Locate the cell with the specified text and output its (x, y) center coordinate. 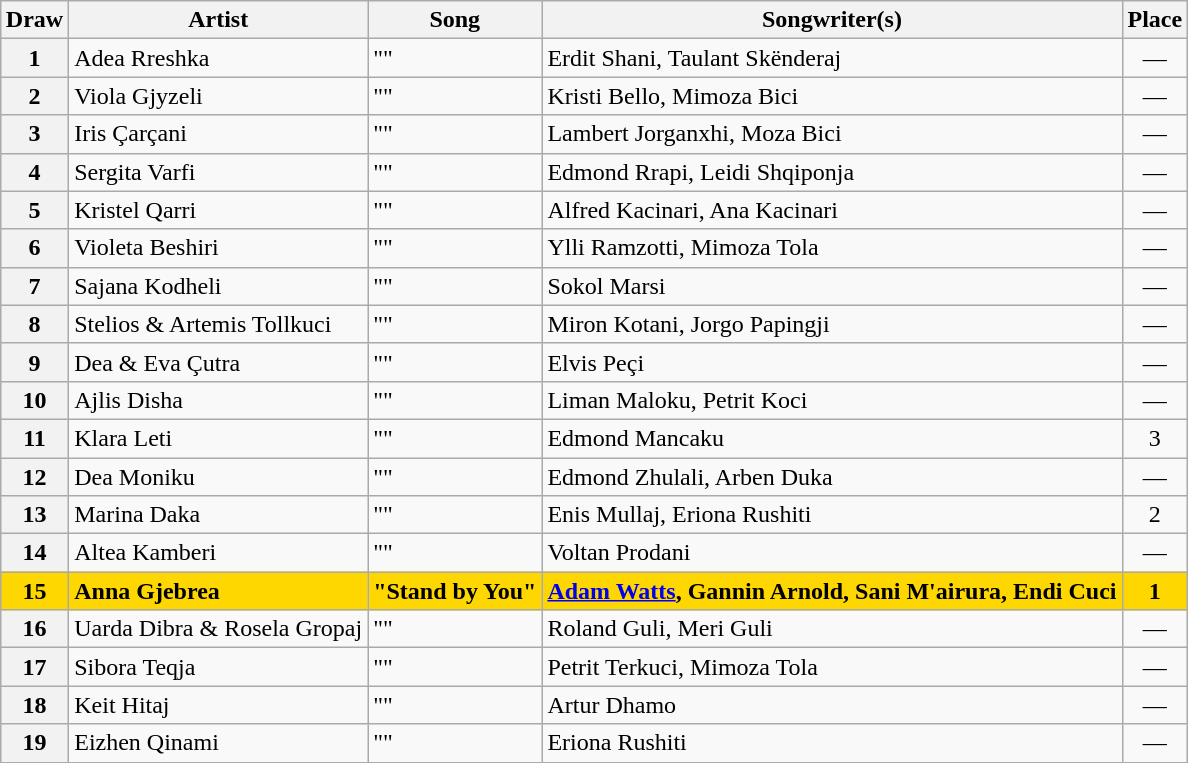
Marina Daka (218, 515)
Roland Guli, Meri Guli (832, 629)
8 (34, 324)
Artist (218, 20)
9 (34, 362)
Eriona Rushiti (832, 743)
Edmond Mancaku (832, 438)
Draw (34, 20)
Voltan Prodani (832, 553)
Violeta Beshiri (218, 248)
Artur Dhamo (832, 705)
Kristel Qarri (218, 210)
12 (34, 477)
16 (34, 629)
19 (34, 743)
Keit Hitaj (218, 705)
Stelios & Artemis Tollkuci (218, 324)
Kristi Bello, Mimoza Bici (832, 96)
Adea Rreshka (218, 58)
15 (34, 591)
5 (34, 210)
Elvis Peçi (832, 362)
Petrit Terkuci, Mimoza Tola (832, 667)
11 (34, 438)
Dea & Eva Çutra (218, 362)
10 (34, 400)
Ylli Ramzotti, Mimoza Tola (832, 248)
Viola Gjyzeli (218, 96)
Anna Gjebrea (218, 591)
Dea Moniku (218, 477)
Lambert Jorganxhi, Moza Bici (832, 134)
Uarda Dibra & Rosela Gropaj (218, 629)
Erdit Shani, Taulant Skënderaj (832, 58)
4 (34, 172)
Ajlis Disha (218, 400)
Sibora Teqja (218, 667)
Klara Leti (218, 438)
Eizhen Qinami (218, 743)
Enis Mullaj, Eriona Rushiti (832, 515)
Place (1155, 20)
Edmond Rrapi, Leidi Shqiponja (832, 172)
Miron Kotani, Jorgo Papingji (832, 324)
14 (34, 553)
Altea Kamberi (218, 553)
Adam Watts, Gannin Arnold, Sani M'airura, Endi Cuci (832, 591)
6 (34, 248)
Sokol Marsi (832, 286)
"Stand by You" (455, 591)
Iris Çarçani (218, 134)
Alfred Kacinari, Ana Kacinari (832, 210)
18 (34, 705)
Songwriter(s) (832, 20)
Sajana Kodheli (218, 286)
13 (34, 515)
Edmond Zhulali, Arben Duka (832, 477)
Song (455, 20)
Sergita Varfi (218, 172)
7 (34, 286)
17 (34, 667)
Liman Maloku, Petrit Koci (832, 400)
